Detect which cell encompasses the target text, then output its [X, Y] center coordinate. 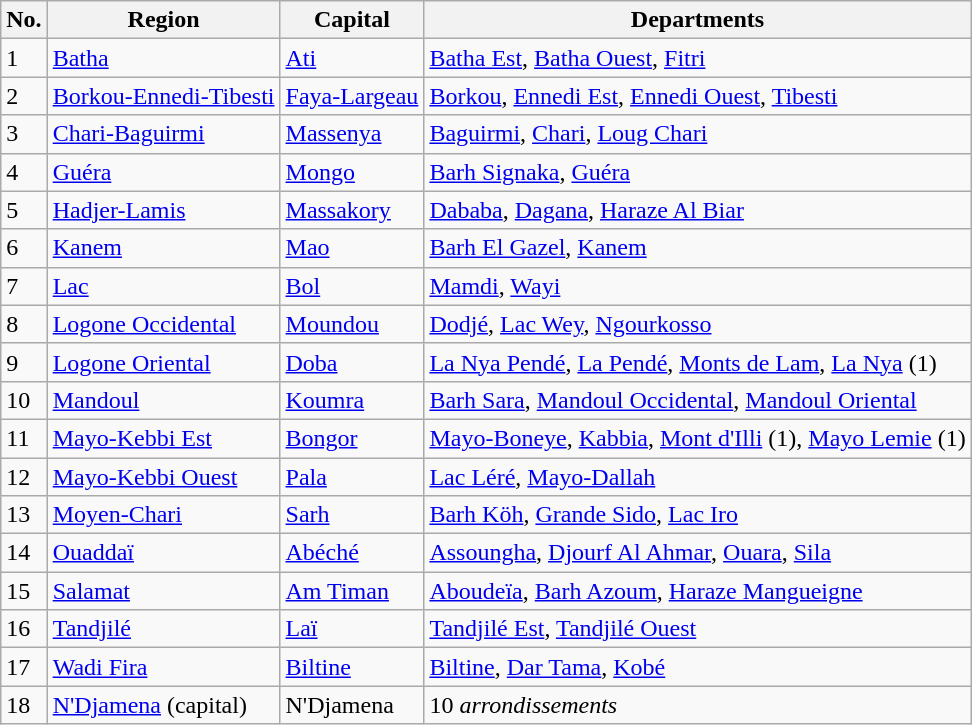
Assoungha, Djourf Al Ahmar, Ouara, Sila [698, 553]
Doba [352, 362]
Barh Sara, Mandoul Occidental, Mandoul Oriental [698, 400]
Borkou-Ennedi-Tibesti [164, 96]
Faya-Largeau [352, 96]
Biltine [352, 667]
Mao [352, 248]
14 [24, 553]
Barh Signaka, Guéra [698, 172]
13 [24, 515]
Region [164, 20]
Am Timan [352, 591]
Mayo-Kebbi Est [164, 438]
Ati [352, 58]
Bol [352, 286]
Hadjer-Lamis [164, 210]
Logone Oriental [164, 362]
Aboudeïa, Barh Azoum, Haraze Mangueigne [698, 591]
Mongo [352, 172]
11 [24, 438]
Dodjé, Lac Wey, Ngourkosso [698, 324]
Moyen-Chari [164, 515]
Tandjilé Est, Tandjilé Ouest [698, 629]
Massenya [352, 134]
Barh Köh, Grande Sido, Lac Iro [698, 515]
Batha [164, 58]
Lac [164, 286]
Baguirmi, Chari, Loug Chari [698, 134]
Wadi Fira [164, 667]
10 arrondissements [698, 705]
5 [24, 210]
Kanem [164, 248]
15 [24, 591]
Koumra [352, 400]
4 [24, 172]
Mamdi, Wayi [698, 286]
16 [24, 629]
Mandoul [164, 400]
Biltine, Dar Tama, Kobé [698, 667]
Lac Léré, Mayo-Dallah [698, 477]
Logone Occidental [164, 324]
Departments [698, 20]
8 [24, 324]
Massakory [352, 210]
Laï [352, 629]
Dababa, Dagana, Haraze Al Biar [698, 210]
2 [24, 96]
3 [24, 134]
No. [24, 20]
N'Djamena (capital) [164, 705]
Mayo-Boneye, Kabbia, Mont d'Illi (1), Mayo Lemie (1) [698, 438]
Moundou [352, 324]
Ouaddaï [164, 553]
Tandjilé [164, 629]
Chari-Baguirmi [164, 134]
Barh El Gazel, Kanem [698, 248]
Capital [352, 20]
10 [24, 400]
La Nya Pendé, La Pendé, Monts de Lam, La Nya (1) [698, 362]
18 [24, 705]
Abéché [352, 553]
12 [24, 477]
17 [24, 667]
1 [24, 58]
Borkou, Ennedi Est, Ennedi Ouest, Tibesti [698, 96]
Mayo-Kebbi Ouest [164, 477]
Pala [352, 477]
Guéra [164, 172]
N'Djamena [352, 705]
Bongor [352, 438]
Sarh [352, 515]
Batha Est, Batha Ouest, Fitri [698, 58]
7 [24, 286]
9 [24, 362]
Salamat [164, 591]
6 [24, 248]
